Capture the cell that displays the provided text and extract its (x, y) central coordinate. 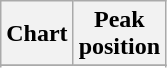
Chart (37, 34)
Peakposition (119, 34)
